For the text-containing cell, return its midpoint in (X, Y) coordinate format. 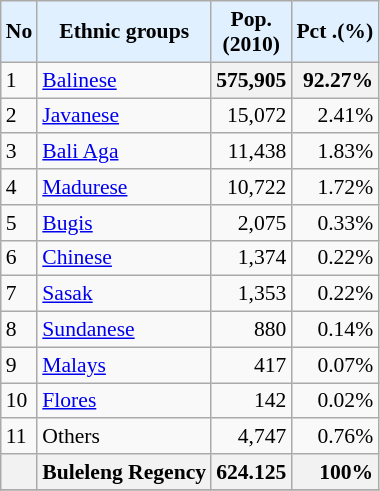
Bugis (124, 223)
0.76% (334, 437)
1.83% (334, 152)
624.125 (251, 472)
6 (20, 258)
10 (20, 401)
11 (20, 437)
2.41% (334, 116)
1 (20, 80)
15,072 (251, 116)
575,905 (251, 80)
Others (124, 437)
100% (334, 472)
10,722 (251, 187)
5 (20, 223)
Sundanese (124, 330)
11,438 (251, 152)
1,353 (251, 294)
No (20, 32)
417 (251, 365)
1.72% (334, 187)
0.02% (334, 401)
3 (20, 152)
8 (20, 330)
1,374 (251, 258)
0.33% (334, 223)
Balinese (124, 80)
Madurese (124, 187)
Bali Aga (124, 152)
9 (20, 365)
4 (20, 187)
0.14% (334, 330)
880 (251, 330)
Buleleng Regency (124, 472)
142 (251, 401)
Javanese (124, 116)
Flores (124, 401)
2 (20, 116)
Sasak (124, 294)
Malays (124, 365)
2,075 (251, 223)
Pct .(%) (334, 32)
Pop. (2010) (251, 32)
92.27% (334, 80)
Ethnic groups (124, 32)
0.07% (334, 365)
Chinese (124, 258)
4,747 (251, 437)
7 (20, 294)
